Return the [X, Y] coordinate for the center point of the cell that contains the specified text.  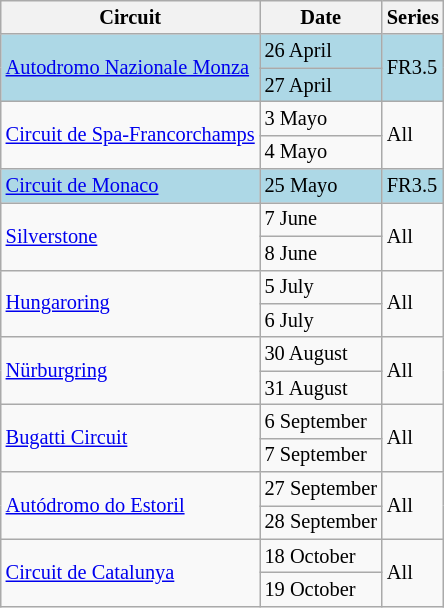
6 September [321, 421]
5 July [321, 287]
19 October [321, 589]
7 September [321, 455]
30 August [321, 354]
26 April [321, 51]
Silverstone [130, 236]
Circuit de Spa-Francorchamps [130, 134]
Autodromo Nazionale Monza [130, 68]
Circuit de Monaco [130, 186]
Series [413, 17]
25 Mayo [321, 186]
18 October [321, 556]
Autódromo do Estoril [130, 506]
Date [321, 17]
7 June [321, 219]
4 Mayo [321, 152]
6 July [321, 320]
8 June [321, 253]
27 April [321, 85]
Hungaroring [130, 304]
Circuit [130, 17]
Bugatti Circuit [130, 438]
Circuit de Catalunya [130, 572]
Nürburgring [130, 370]
31 August [321, 388]
3 Mayo [321, 118]
28 September [321, 522]
27 September [321, 489]
